Extract the (x, y) coordinate from the center of the cell holding the provided text.  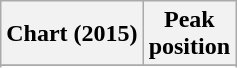
Chart (2015) (72, 34)
Peak position (189, 34)
